Return (x, y) of the center of cell containing provided text 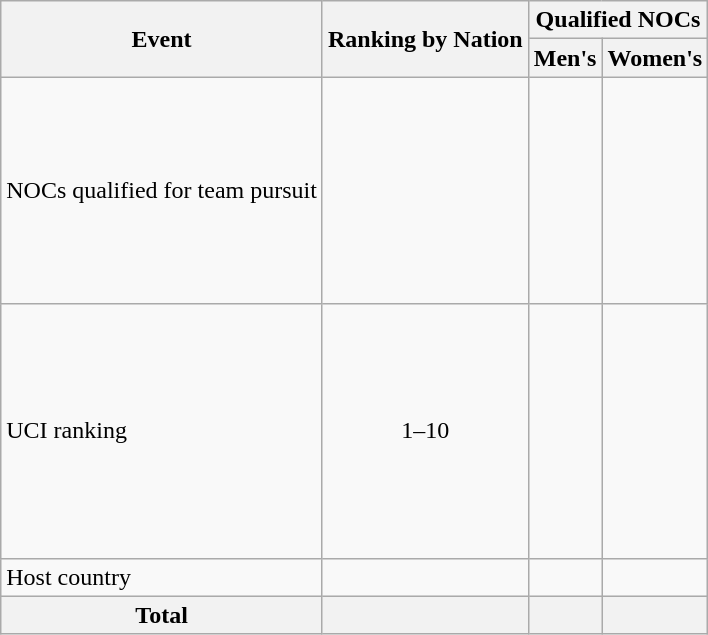
Qualified NOCs (618, 20)
UCI ranking (162, 431)
Event (162, 39)
Women's (655, 58)
NOCs qualified for team pursuit (162, 190)
1–10 (425, 431)
Total (162, 615)
Men's (565, 58)
Host country (162, 577)
Ranking by Nation (425, 39)
